Detect which cell encompasses the target text, then output its [X, Y] center coordinate. 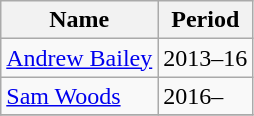
Sam Woods [80, 96]
Name [80, 20]
2013–16 [206, 58]
Period [206, 20]
2016– [206, 96]
Andrew Bailey [80, 58]
